Detect which cell encompasses the target text, then output its [X, Y] center coordinate. 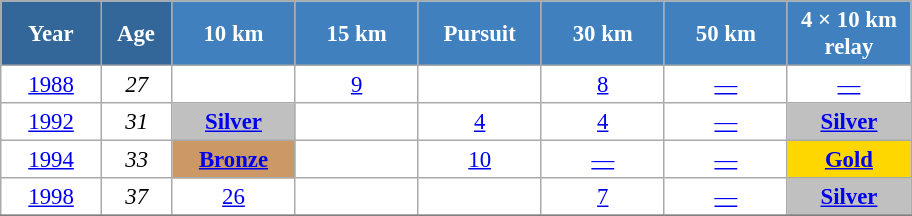
9 [356, 85]
30 km [602, 34]
8 [602, 85]
37 [136, 197]
10 km [234, 34]
27 [136, 85]
Year [52, 34]
4 × 10 km relay [848, 34]
7 [602, 197]
26 [234, 197]
Gold [848, 160]
50 km [726, 34]
31 [136, 122]
33 [136, 160]
15 km [356, 34]
1988 [52, 85]
Pursuit [480, 34]
1998 [52, 197]
1992 [52, 122]
1994 [52, 160]
Age [136, 34]
10 [480, 160]
Bronze [234, 160]
